Determine the (x, y) coordinate at the center of the cell enclosing the given text.  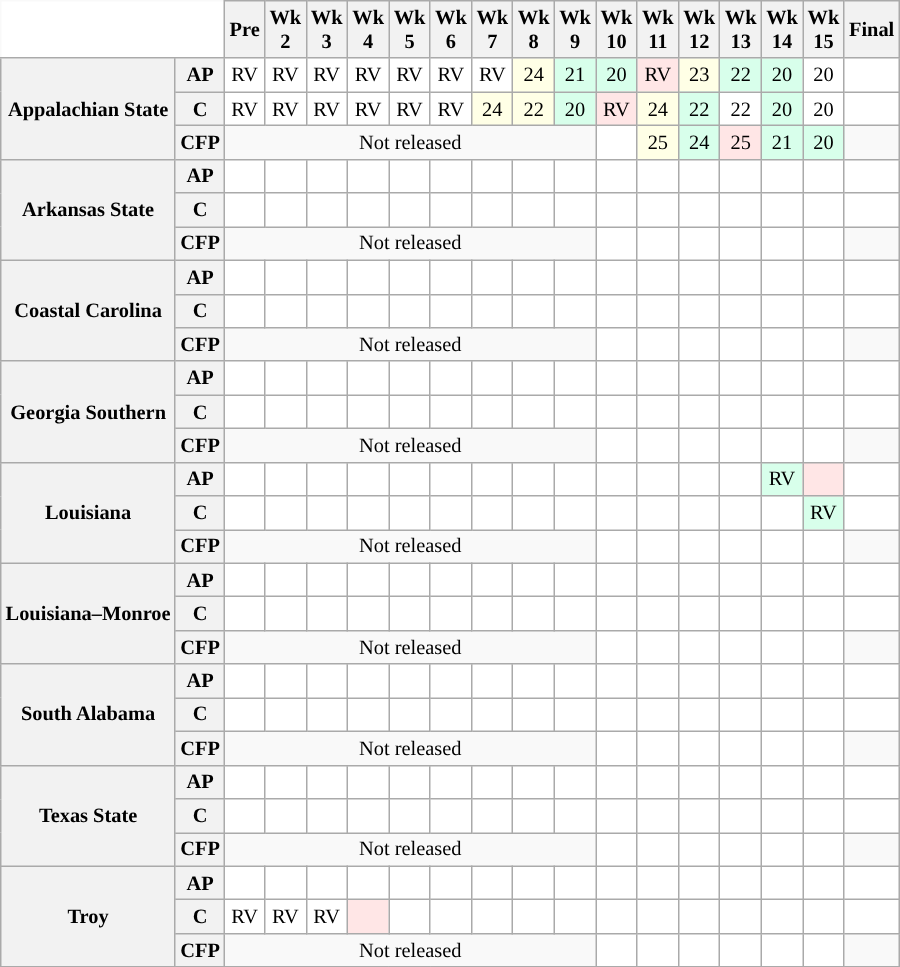
Appalachian State (88, 108)
Wk14 (782, 29)
Wk11 (658, 29)
South Alabama (88, 714)
Wk8 (534, 29)
Coastal Carolina (88, 310)
Wk9 (574, 29)
Wk4 (368, 29)
Wk2 (286, 29)
Pre (245, 29)
Wk12 (700, 29)
Louisiana (88, 512)
Troy (88, 916)
Wk10 (616, 29)
Wk3 (326, 29)
Georgia Southern (88, 412)
Arkansas State (88, 210)
Wk6 (450, 29)
Wk5 (410, 29)
Wk15 (824, 29)
Wk7 (492, 29)
Texas State (88, 816)
Louisiana–Monroe (88, 614)
Final (872, 29)
Wk13 (740, 29)
23 (700, 75)
